For the text-containing cell, return its midpoint in (x, y) coordinate format. 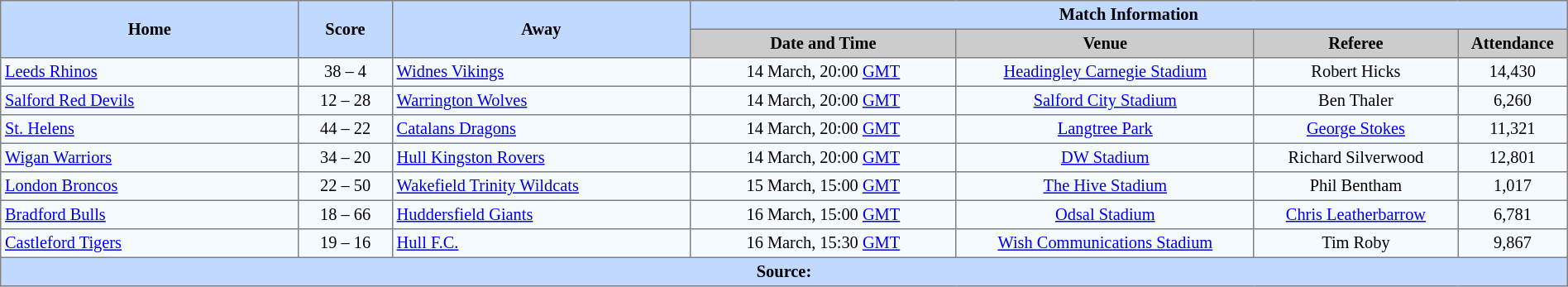
Chris Leatherbarrow (1355, 214)
Venue (1105, 43)
Widnes Vikings (541, 72)
18 – 66 (346, 214)
Away (541, 30)
11,321 (1513, 129)
Bradford Bulls (150, 214)
Headingley Carnegie Stadium (1105, 72)
6,260 (1513, 100)
44 – 22 (346, 129)
16 March, 15:30 GMT (823, 243)
Match Information (1128, 15)
19 – 16 (346, 243)
Home (150, 30)
Warrington Wolves (541, 100)
6,781 (1513, 214)
Phil Bentham (1355, 186)
12 – 28 (346, 100)
14,430 (1513, 72)
Catalans Dragons (541, 129)
Robert Hicks (1355, 72)
9,867 (1513, 243)
Hull F.C. (541, 243)
38 – 4 (346, 72)
The Hive Stadium (1105, 186)
Odsal Stadium (1105, 214)
George Stokes (1355, 129)
Huddersfield Giants (541, 214)
Date and Time (823, 43)
Castleford Tigers (150, 243)
Source: (784, 271)
Tim Roby (1355, 243)
15 March, 15:00 GMT (823, 186)
Salford Red Devils (150, 100)
Wigan Warriors (150, 157)
22 – 50 (346, 186)
Salford City Stadium (1105, 100)
Ben Thaler (1355, 100)
DW Stadium (1105, 157)
Langtree Park (1105, 129)
Leeds Rhinos (150, 72)
Score (346, 30)
Richard Silverwood (1355, 157)
34 – 20 (346, 157)
Referee (1355, 43)
St. Helens (150, 129)
Attendance (1513, 43)
1,017 (1513, 186)
Wakefield Trinity Wildcats (541, 186)
Wish Communications Stadium (1105, 243)
12,801 (1513, 157)
London Broncos (150, 186)
Hull Kingston Rovers (541, 157)
16 March, 15:00 GMT (823, 214)
